Locate the cell with the specified text and output its (X, Y) center coordinate. 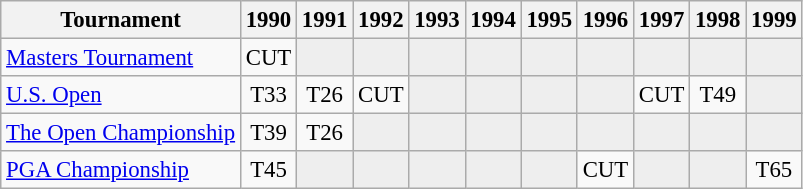
T65 (774, 170)
1990 (268, 20)
1992 (381, 20)
1996 (605, 20)
1993 (437, 20)
The Open Championship (121, 133)
1998 (718, 20)
T45 (268, 170)
T39 (268, 133)
T33 (268, 95)
Masters Tournament (121, 58)
Tournament (121, 20)
PGA Championship (121, 170)
1994 (493, 20)
1995 (549, 20)
1991 (325, 20)
U.S. Open (121, 95)
1999 (774, 20)
T49 (718, 95)
1997 (661, 20)
